Find where the given text appears and provide that cell's center as (X, Y) coordinate. 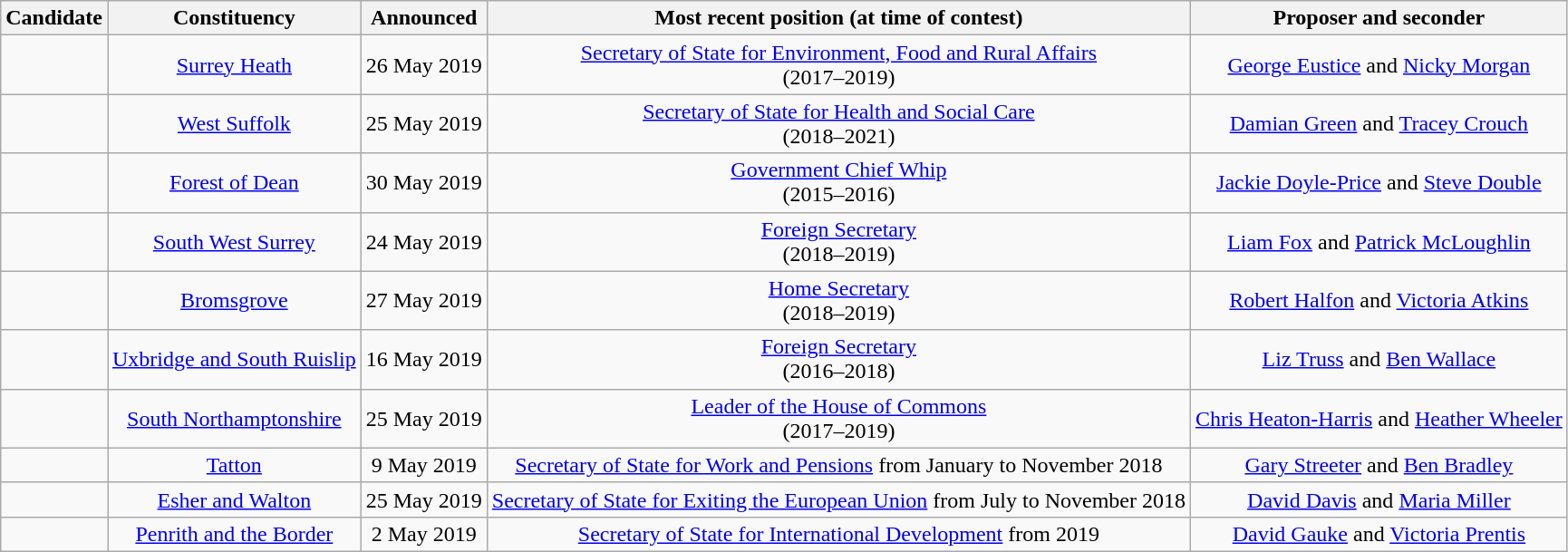
Chris Heaton-Harris and Heather Wheeler (1379, 419)
Candidate (54, 18)
30 May 2019 (424, 183)
Secretary of State for Health and Social Care(2018–2021) (838, 123)
South Northamptonshire (234, 419)
Secretary of State for Exiting the European Union from July to November 2018 (838, 499)
Jackie Doyle-Price and Steve Double (1379, 183)
Forest of Dean (234, 183)
Most recent position (at time of contest) (838, 18)
Surrey Heath (234, 65)
Home Secretary(2018–2019) (838, 301)
Robert Halfon and Victoria Atkins (1379, 301)
Constituency (234, 18)
16 May 2019 (424, 359)
24 May 2019 (424, 241)
Bromsgrove (234, 301)
Tatton (234, 465)
Foreign Secretary(2016–2018) (838, 359)
Foreign Secretary(2018–2019) (838, 241)
2 May 2019 (424, 534)
Announced (424, 18)
Penrith and the Border (234, 534)
Liz Truss and Ben Wallace (1379, 359)
Leader of the House of Commons(2017–2019) (838, 419)
27 May 2019 (424, 301)
9 May 2019 (424, 465)
26 May 2019 (424, 65)
George Eustice and Nicky Morgan (1379, 65)
Proposer and seconder (1379, 18)
David Davis and Maria Miller (1379, 499)
South West Surrey (234, 241)
Esher and Walton (234, 499)
Liam Fox and Patrick McLoughlin (1379, 241)
Secretary of State for Work and Pensions from January to November 2018 (838, 465)
Secretary of State for Environment, Food and Rural Affairs(2017–2019) (838, 65)
Uxbridge and South Ruislip (234, 359)
Damian Green and Tracey Crouch (1379, 123)
Gary Streeter and Ben Bradley (1379, 465)
David Gauke and Victoria Prentis (1379, 534)
West Suffolk (234, 123)
Secretary of State for International Development from 2019 (838, 534)
Government Chief Whip(2015–2016) (838, 183)
